Return (x, y) of the center of cell containing provided text 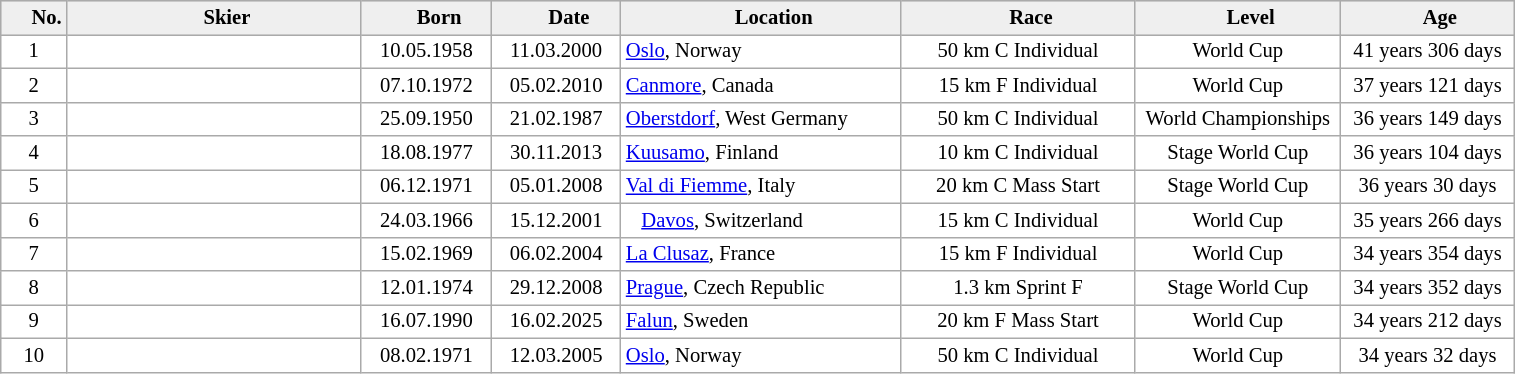
Davos, Switzerland (761, 220)
36 years 30 days (1428, 186)
No. (34, 17)
25.09.1950 (426, 119)
Falun, Sweden (761, 321)
9 (34, 321)
Born (426, 17)
2 (34, 85)
24.03.1966 (426, 220)
34 years 354 days (1428, 254)
11.03.2000 (556, 51)
16.02.2025 (556, 321)
16.07.1990 (426, 321)
Date (556, 17)
Canmore, Canada (761, 85)
7 (34, 254)
34 years 352 days (1428, 287)
12.01.1974 (426, 287)
1 (34, 51)
Race (1018, 17)
8 (34, 287)
Val di Fiemme, Italy (761, 186)
Location (761, 17)
08.02.1971 (426, 355)
37 years 121 days (1428, 85)
10 (34, 355)
3 (34, 119)
34 years 212 days (1428, 321)
La Clusaz, France (761, 254)
Level (1238, 17)
06.02.2004 (556, 254)
07.10.1972 (426, 85)
06.12.1971 (426, 186)
Age (1428, 17)
15.12.2001 (556, 220)
10.05.1958 (426, 51)
35 years 266 days (1428, 220)
18.08.1977 (426, 153)
34 years 32 days (1428, 355)
6 (34, 220)
29.12.2008 (556, 287)
41 years 306 days (1428, 51)
4 (34, 153)
1.3 km Sprint F (1018, 287)
05.02.2010 (556, 85)
Skier (214, 17)
30.11.2013 (556, 153)
20 km C Mass Start (1018, 186)
15 km C Individual (1018, 220)
36 years 104 days (1428, 153)
Prague, Czech Republic (761, 287)
05.01.2008 (556, 186)
Kuusamo, Finland (761, 153)
20 km F Mass Start (1018, 321)
10 km C Individual (1018, 153)
World Championships (1238, 119)
15.02.1969 (426, 254)
21.02.1987 (556, 119)
12.03.2005 (556, 355)
5 (34, 186)
36 years 149 days (1428, 119)
Oberstdorf, West Germany (761, 119)
